Capture the cell that displays the provided text and extract its [X, Y] central coordinate. 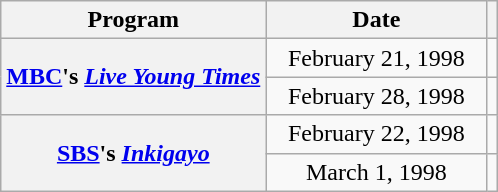
Program [134, 20]
February 21, 1998 [376, 58]
Date [376, 20]
February 22, 1998 [376, 134]
February 28, 1998 [376, 96]
SBS's Inkigayo [134, 153]
March 1, 1998 [376, 172]
MBC's Live Young Times [134, 77]
